Identify which cell holds the provided text, then report its (X, Y) central coordinate. 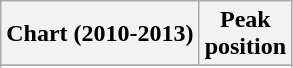
Chart (2010-2013) (100, 34)
Peak position (245, 34)
